Detect which cell encompasses the target text, then output its (x, y) center coordinate. 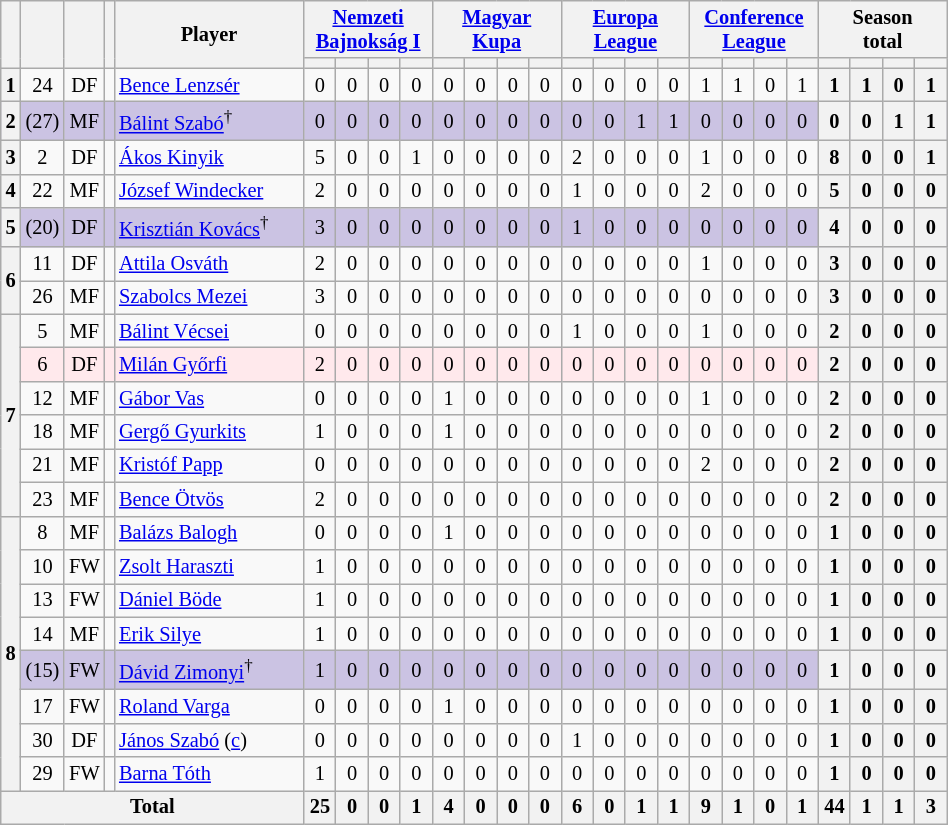
26 (43, 297)
22 (43, 191)
Milán Győrfi (209, 365)
Balázs Balogh (209, 533)
(15) (43, 670)
(27) (43, 120)
Dániel Böde (209, 600)
ConferenceLeague (754, 29)
Ákos Kinyik (209, 157)
13 (43, 600)
Zsolt Haraszti (209, 566)
Total (152, 807)
24 (43, 85)
7 (11, 415)
10 (43, 566)
12 (43, 398)
Barna Tóth (209, 774)
NemzetiBajnokság I (368, 29)
Krisztián Kovács† (209, 228)
MagyarKupa (496, 29)
9 (706, 807)
11 (43, 264)
Attila Osváth (209, 264)
Roland Varga (209, 706)
44 (834, 807)
EuropaLeague (626, 29)
29 (43, 774)
Bálint Szabó† (209, 120)
Bence Lenzsér (209, 85)
17 (43, 706)
21 (43, 465)
23 (43, 499)
30 (43, 740)
Seasontotal (882, 29)
(20) (43, 228)
Player (209, 34)
János Szabó (c) (209, 740)
18 (43, 432)
25 (320, 807)
Kristóf Papp (209, 465)
Szabolcs Mezei (209, 297)
Gergő Gyurkits (209, 432)
Gábor Vas (209, 398)
Dávid Zimonyi† (209, 670)
József Windecker (209, 191)
Erik Silye (209, 634)
Bálint Vécsei (209, 331)
14 (43, 634)
Bence Ötvös (209, 499)
